Output the (X, Y) coordinate of the center of the cell containing the given text.  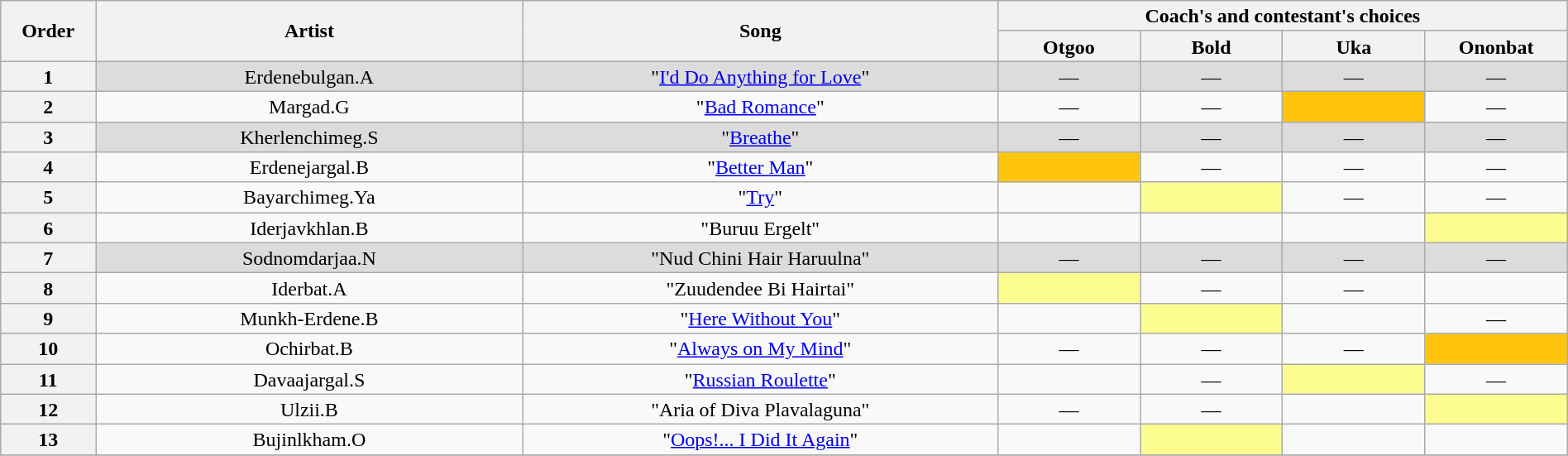
Iderbat.A (309, 288)
Munkh-Erdene.B (309, 318)
Uka (1354, 46)
Sodnomdarjaa.N (309, 258)
Bujinlkham.O (309, 440)
4 (48, 167)
"Breathe" (760, 137)
Song (760, 31)
Margad.G (309, 106)
Erdenebulgan.A (309, 76)
2 (48, 106)
Ulzii.B (309, 409)
8 (48, 288)
"Russian Roulette" (760, 379)
Coach's and contestant's choices (1282, 17)
1 (48, 76)
"Zuudendee Bi Hairtai" (760, 288)
Davaajargal.S (309, 379)
"Aria of Diva Plavalaguna" (760, 409)
"Always on My Mind" (760, 349)
Bayarchimeg.Ya (309, 197)
Otgoo (1068, 46)
Order (48, 31)
"Oops!... I Did It Again" (760, 440)
"Buruu Ergelt" (760, 228)
11 (48, 379)
13 (48, 440)
"Nud Chini Hair Haruulna" (760, 258)
Erdenejargal.B (309, 167)
Kherlenchimeg.S (309, 137)
"Try" (760, 197)
Bold (1212, 46)
10 (48, 349)
"Better Man" (760, 167)
Artist (309, 31)
9 (48, 318)
6 (48, 228)
Ochirbat.B (309, 349)
5 (48, 197)
"Bad Romance" (760, 106)
"I'd Do Anything for Love" (760, 76)
3 (48, 137)
Iderjavkhlan.B (309, 228)
Ononbat (1496, 46)
12 (48, 409)
"Here Without You" (760, 318)
7 (48, 258)
